Find where the given text appears and provide that cell's center as [x, y] coordinate. 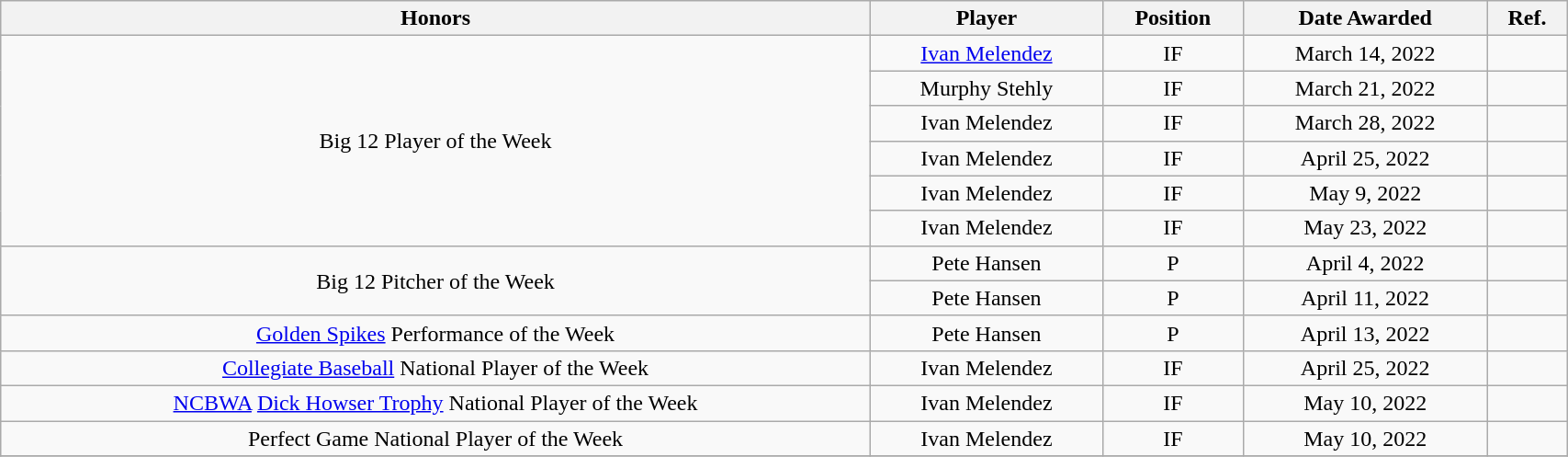
March 14, 2022 [1365, 53]
April 4, 2022 [1365, 263]
Date Awarded [1365, 18]
May 23, 2022 [1365, 228]
Big 12 Player of the Week [435, 141]
Perfect Game National Player of the Week [435, 439]
Position [1173, 18]
April 11, 2022 [1365, 298]
Collegiate Baseball National Player of the Week [435, 368]
May 9, 2022 [1365, 193]
April 13, 2022 [1365, 333]
March 21, 2022 [1365, 88]
Golden Spikes Performance of the Week [435, 333]
Big 12 Pitcher of the Week [435, 280]
Murphy Stehly [987, 88]
March 28, 2022 [1365, 123]
Ref. [1527, 18]
NCBWA Dick Howser Trophy National Player of the Week [435, 403]
Player [987, 18]
Honors [435, 18]
